Find where the given text appears and provide that cell's center as [X, Y] coordinate. 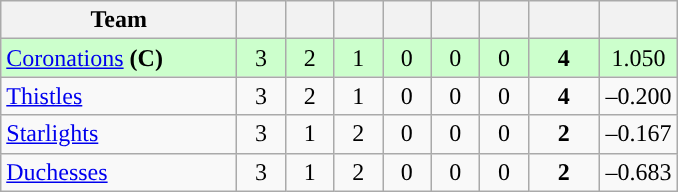
Team [119, 20]
–0.200 [638, 96]
Coronations (C) [119, 58]
1.050 [638, 58]
Starlights [119, 134]
Duchesses [119, 172]
–0.683 [638, 172]
–0.167 [638, 134]
Thistles [119, 96]
